Locate the cell with the specified text and output its (X, Y) center coordinate. 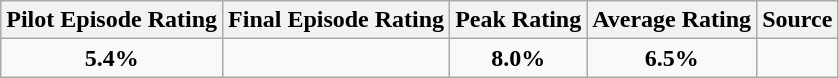
5.4% (112, 58)
Pilot Episode Rating (112, 20)
Source (798, 20)
6.5% (672, 58)
Average Rating (672, 20)
8.0% (518, 58)
Final Episode Rating (336, 20)
Peak Rating (518, 20)
